Extract the [x, y] coordinate from the center of the cell holding the provided text.  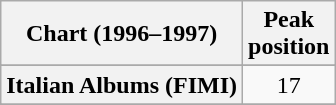
Italian Albums (FIMI) [122, 85]
17 [289, 85]
Chart (1996–1997) [122, 34]
Peak position [289, 34]
